Search for the cell housing the specified text and yield its (x, y) center coordinate. 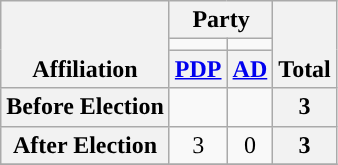
PDP (198, 69)
Affiliation (86, 44)
After Election (86, 145)
Total (305, 44)
Before Election (86, 107)
AD (250, 69)
0 (250, 145)
Party (220, 20)
